Identify which cell holds the provided text, then report its (X, Y) central coordinate. 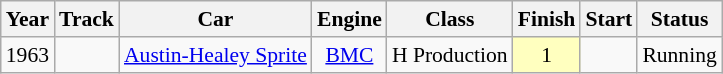
1 (547, 55)
Start (608, 19)
Austin-Healey Sprite (216, 55)
Year (28, 19)
BMC (350, 55)
Engine (350, 19)
H Production (450, 55)
Class (450, 19)
Finish (547, 19)
1963 (28, 55)
Status (679, 19)
Car (216, 19)
Running (679, 55)
Track (86, 19)
